From the cell containing the given text, extract its center point as [x, y] coordinate. 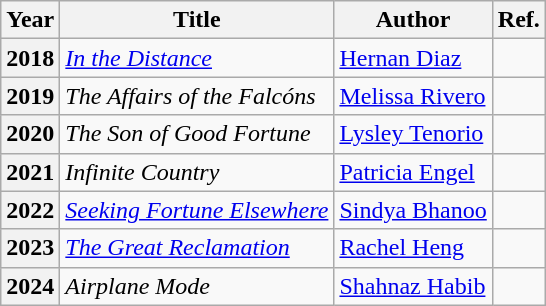
Infinite Country [197, 172]
2024 [30, 286]
2019 [30, 96]
Sindya Bhanoo [413, 210]
2018 [30, 58]
The Son of Good Fortune [197, 134]
Seeking Fortune Elsewhere [197, 210]
In the Distance [197, 58]
Year [30, 20]
2020 [30, 134]
2022 [30, 210]
Patricia Engel [413, 172]
2021 [30, 172]
Hernan Diaz [413, 58]
Melissa Rivero [413, 96]
The Great Reclamation [197, 248]
Author [413, 20]
The Affairs of the Falcóns [197, 96]
Airplane Mode [197, 286]
Shahnaz Habib [413, 286]
Title [197, 20]
2023 [30, 248]
Rachel Heng [413, 248]
Ref. [518, 20]
Lysley Tenorio [413, 134]
